Search for the cell housing the specified text and yield its [x, y] center coordinate. 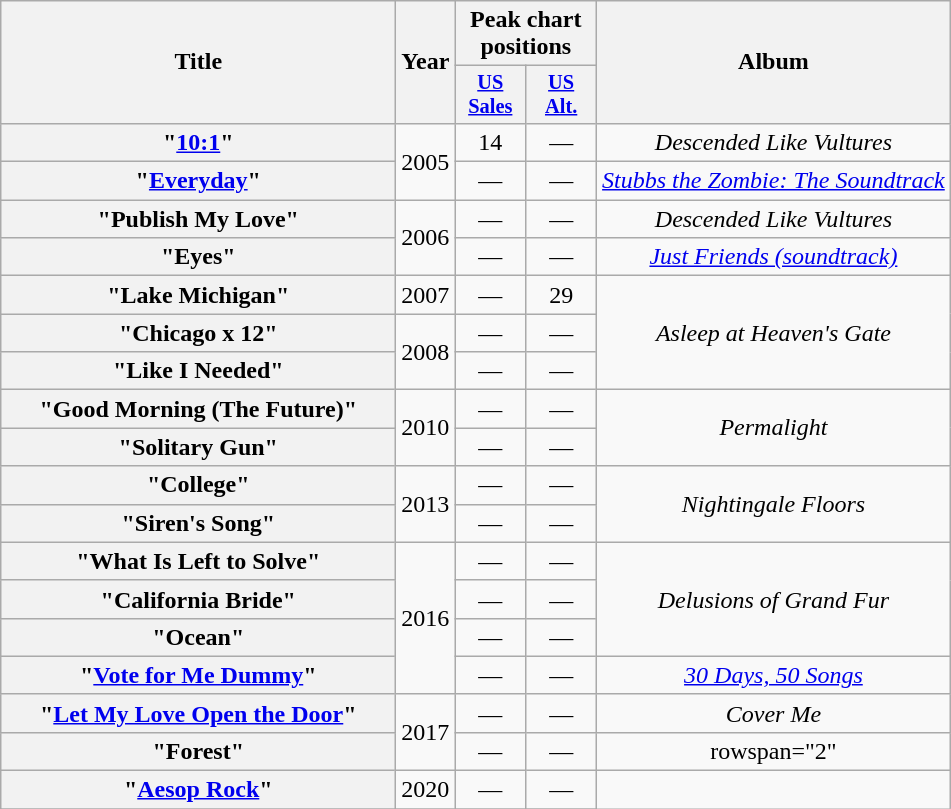
"Everyday" [198, 181]
"Vote for Me Dummy" [198, 675]
Stubbs the Zombie: The Soundtrack [774, 181]
USSales [490, 95]
"Publish My Love" [198, 219]
Album [774, 62]
"Chicago x 12" [198, 333]
Just Friends (soundtrack) [774, 257]
"College" [198, 485]
2017 [426, 732]
2006 [426, 238]
"Solitary Gun" [198, 447]
14 [490, 142]
"Like I Needed" [198, 371]
Asleep at Heaven's Gate [774, 333]
2020 [426, 790]
Year [426, 62]
2007 [426, 295]
"10:1" [198, 142]
US Alt. [562, 95]
2016 [426, 618]
2005 [426, 161]
Nightingale Floors [774, 504]
"Aesop Rock" [198, 790]
2008 [426, 352]
"Good Morning (The Future)" [198, 409]
2013 [426, 504]
29 [562, 295]
Permalight [774, 428]
Peak chart positions [526, 34]
30 Days, 50 Songs [774, 675]
"What Is Left to Solve" [198, 561]
rowspan="2" [774, 751]
"Forest" [198, 751]
"Let My Love Open the Door" [198, 713]
Title [198, 62]
Cover Me [774, 713]
2010 [426, 428]
"Eyes" [198, 257]
"Lake Michigan" [198, 295]
"Ocean" [198, 637]
"California Bride" [198, 599]
Delusions of Grand Fur [774, 599]
"Siren's Song" [198, 523]
